Search for the cell housing the specified text and yield its (X, Y) center coordinate. 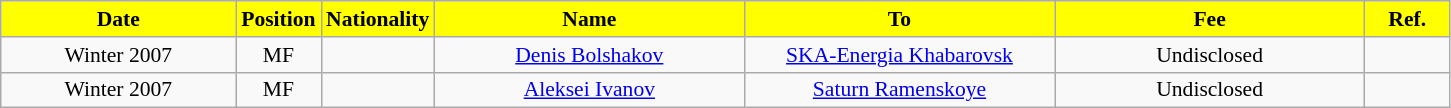
Denis Bolshakov (589, 55)
Aleksei Ivanov (589, 90)
Ref. (1408, 19)
Saturn Ramenskoye (899, 90)
Fee (1210, 19)
Position (278, 19)
Date (118, 19)
SKA-Energia Khabarovsk (899, 55)
Nationality (378, 19)
To (899, 19)
Name (589, 19)
